Find where the given text appears and provide that cell's center as [x, y] coordinate. 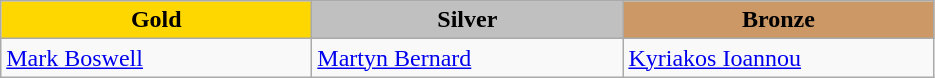
Silver [468, 20]
Mark Boswell [156, 58]
Bronze [778, 20]
Gold [156, 20]
Kyriakos Ioannou [778, 58]
Martyn Bernard [468, 58]
